Scan for the cell matching the given text and deliver its [X, Y] coordinate at center. 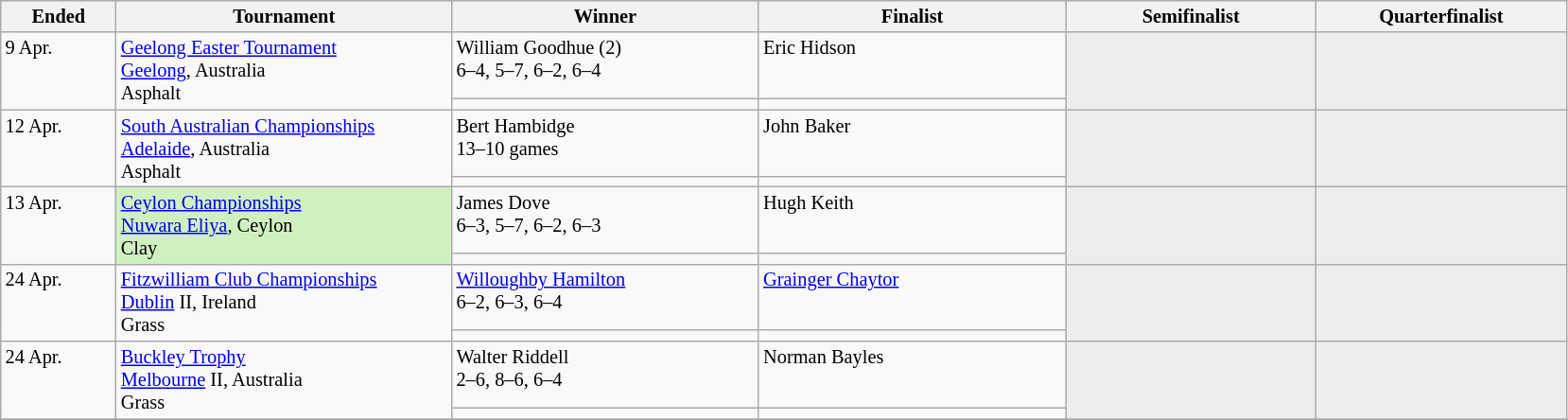
Willoughby Hamilton6–2, 6–3, 6–4 [605, 297]
Eric Hidson [912, 65]
James Dove6–3, 5–7, 6–2, 6–3 [605, 219]
Grainger Chaytor [912, 297]
Bert Hambidge 13–10 games [605, 143]
William Goodhue (2)6–4, 5–7, 6–2, 6–4 [605, 65]
Quarterfinalist [1441, 16]
Norman Bayles [912, 375]
Tournament [284, 16]
Fitzwilliam Club ChampionshipsDublin II, IrelandGrass [284, 303]
12 Apr. [59, 149]
Geelong Easter TournamentGeelong, AustraliaAsphalt [284, 71]
Walter Riddell2–6, 8–6, 6–4 [605, 375]
Ended [59, 16]
Semifinalist [1192, 16]
Finalist [912, 16]
9 Apr. [59, 71]
Hugh Keith [912, 219]
13 Apr. [59, 225]
Winner [605, 16]
John Baker [912, 143]
Ceylon ChampionshipsNuwara Eliya, CeylonClay [284, 225]
Buckley TrophyMelbourne II, AustraliaGrass [284, 380]
South Australian ChampionshipsAdelaide, AustraliaAsphalt [284, 149]
